Search for the cell housing the specified text and yield its [x, y] center coordinate. 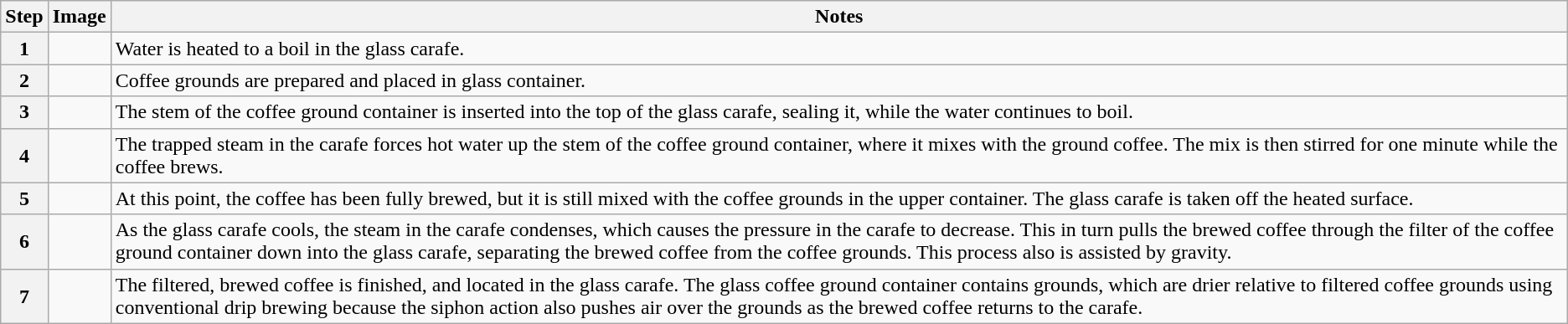
2 [24, 80]
Coffee grounds are prepared and placed in glass container. [839, 80]
Image [79, 17]
7 [24, 296]
Step [24, 17]
Notes [839, 17]
The stem of the coffee ground container is inserted into the top of the glass carafe, sealing it, while the water continues to boil. [839, 112]
5 [24, 198]
6 [24, 241]
1 [24, 49]
Water is heated to a boil in the glass carafe. [839, 49]
3 [24, 112]
4 [24, 156]
